Determine the (x, y) coordinate at the center of the cell enclosing the given text.  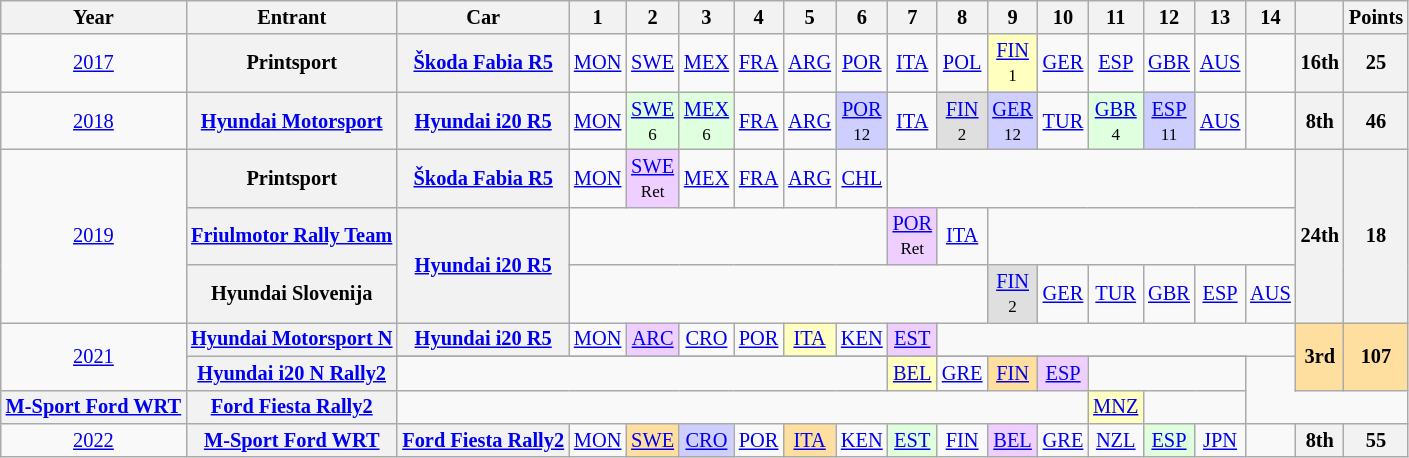
JPN (1220, 440)
Friulmotor Rally Team (292, 236)
16th (1320, 63)
46 (1376, 121)
Entrant (292, 17)
POR12 (862, 121)
1 (598, 17)
8 (962, 17)
NZL (1116, 440)
2021 (94, 356)
Hyundai Motorsport N (292, 339)
13 (1220, 17)
MEX6 (706, 121)
Car (483, 17)
SWERet (652, 178)
Hyundai Motorsport (292, 121)
2 (652, 17)
POL (962, 63)
GER12 (1012, 121)
ARC (652, 339)
2022 (94, 440)
GBR4 (1116, 121)
10 (1063, 17)
11 (1116, 17)
24th (1320, 236)
55 (1376, 440)
2018 (94, 121)
25 (1376, 63)
14 (1270, 17)
MNZ (1116, 407)
4 (758, 17)
12 (1169, 17)
7 (912, 17)
3rd (1320, 356)
2017 (94, 63)
Year (94, 17)
FIN1 (1012, 63)
SWE6 (652, 121)
5 (810, 17)
CHL (862, 178)
6 (862, 17)
Hyundai i20 N Rally2 (292, 373)
2019 (94, 236)
18 (1376, 236)
3 (706, 17)
9 (1012, 17)
PORRet (912, 236)
Hyundai Slovenija (292, 294)
Points (1376, 17)
ESP11 (1169, 121)
107 (1376, 356)
